Scan for the cell matching the given text and deliver its [x, y] coordinate at center. 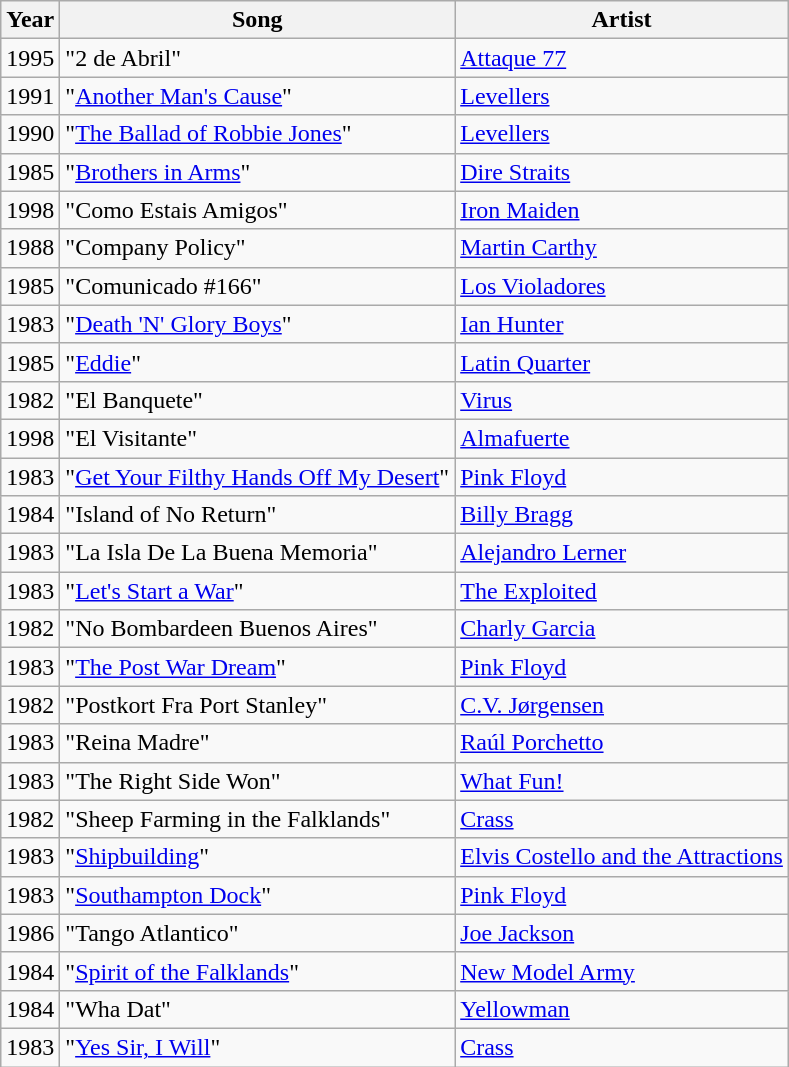
"Southampton Dock" [258, 895]
Attaque 77 [622, 58]
Dire Straits [622, 172]
Almafuerte [622, 438]
Virus [622, 400]
"The Right Side Won" [258, 781]
"Brothers in Arms" [258, 172]
Year [30, 20]
"Yes Sir, I Will" [258, 1047]
"Get Your Filthy Hands Off My Desert" [258, 477]
The Exploited [622, 591]
Alejandro Lerner [622, 553]
What Fun! [622, 781]
"The Post War Dream" [258, 667]
Billy Bragg [622, 515]
"Shipbuilding" [258, 857]
"No Bombardeen Buenos Aires" [258, 629]
"Sheep Farming in the Falklands" [258, 819]
"Eddie" [258, 362]
"Death 'N' Glory Boys" [258, 324]
Martin Carthy [622, 248]
1986 [30, 933]
"Reina Madre" [258, 743]
"El Banquete" [258, 400]
1991 [30, 96]
"Company Policy" [258, 248]
"Tango Atlantico" [258, 933]
Yellowman [622, 1009]
Iron Maiden [622, 210]
1990 [30, 134]
"Wha Dat" [258, 1009]
"Let's Start a War" [258, 591]
Latin Quarter [622, 362]
New Model Army [622, 971]
1995 [30, 58]
"2 de Abril" [258, 58]
Raúl Porchetto [622, 743]
"Another Man's Cause" [258, 96]
Elvis Costello and the Attractions [622, 857]
"Comunicado #166" [258, 286]
"The Ballad of Robbie Jones" [258, 134]
C.V. Jørgensen [622, 705]
Ian Hunter [622, 324]
Song [258, 20]
"El Visitante" [258, 438]
Artist [622, 20]
"La Isla De La Buena Memoria" [258, 553]
Charly Garcia [622, 629]
Los Violadores [622, 286]
"Spirit of the Falklands" [258, 971]
"Island of No Return" [258, 515]
Joe Jackson [622, 933]
"Postkort Fra Port Stanley" [258, 705]
"Como Estais Amigos" [258, 210]
1988 [30, 248]
